Return the (x, y) coordinate for the center point of the cell that contains the specified text.  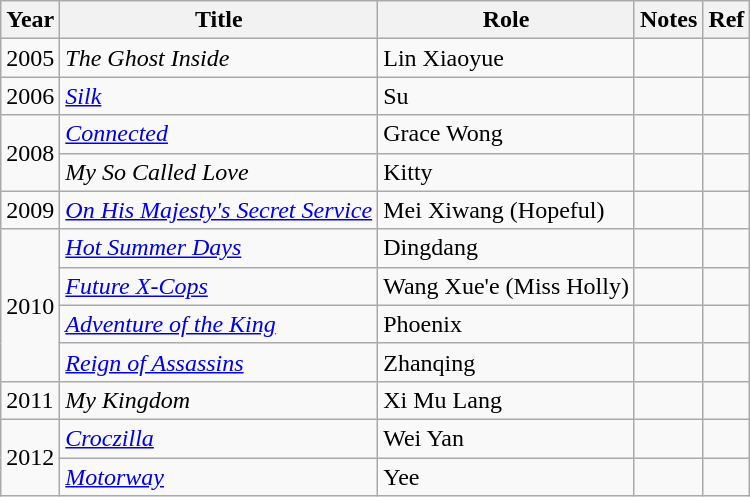
Grace Wong (506, 134)
Xi Mu Lang (506, 400)
The Ghost Inside (219, 58)
2008 (30, 153)
Lin Xiaoyue (506, 58)
Year (30, 20)
Ref (726, 20)
2009 (30, 210)
Yee (506, 477)
2005 (30, 58)
Dingdang (506, 248)
Wei Yan (506, 438)
Role (506, 20)
Su (506, 96)
My Kingdom (219, 400)
Title (219, 20)
Future X-Cops (219, 286)
2011 (30, 400)
Hot Summer Days (219, 248)
Phoenix (506, 324)
Wang Xue'e (Miss Holly) (506, 286)
Notes (668, 20)
Zhanqing (506, 362)
2006 (30, 96)
Motorway (219, 477)
Kitty (506, 172)
Silk (219, 96)
2012 (30, 457)
Mei Xiwang (Hopeful) (506, 210)
Reign of Assassins (219, 362)
2010 (30, 305)
On His Majesty's Secret Service (219, 210)
Connected (219, 134)
Croczilla (219, 438)
My So Called Love (219, 172)
Adventure of the King (219, 324)
